Scan for the cell matching the given text and deliver its (x, y) coordinate at center. 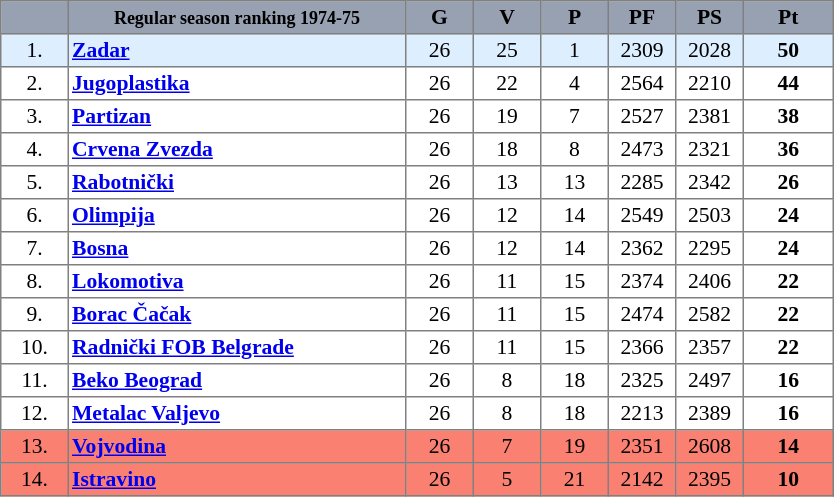
11. (35, 380)
36 (788, 150)
8. (35, 282)
2. (35, 84)
2309 (642, 50)
Partizan (237, 116)
44 (788, 84)
Crvena Zvezda (237, 150)
P (575, 18)
PS (710, 18)
3. (35, 116)
7. (35, 248)
2285 (642, 182)
Rabotnički (237, 182)
21 (575, 480)
2342 (710, 182)
2608 (710, 446)
9. (35, 314)
Metalac Valjevo (237, 414)
Istravino (237, 480)
PF (642, 18)
2564 (642, 84)
2295 (710, 248)
V (507, 18)
2473 (642, 150)
5 (507, 480)
2213 (642, 414)
2325 (642, 380)
2549 (642, 216)
Jugoplastika (237, 84)
2497 (710, 380)
2395 (710, 480)
4 (575, 84)
Bosna (237, 248)
2357 (710, 348)
6. (35, 216)
4. (35, 150)
2406 (710, 282)
Beko Beograd (237, 380)
2527 (642, 116)
Pt (788, 18)
14. (35, 480)
2321 (710, 150)
38 (788, 116)
1 (575, 50)
2503 (710, 216)
5. (35, 182)
G (440, 18)
Olimpija (237, 216)
12. (35, 414)
10 (788, 480)
50 (788, 50)
10. (35, 348)
2351 (642, 446)
Radnički FOB Belgrade (237, 348)
13. (35, 446)
25 (507, 50)
2028 (710, 50)
Lokomotiva (237, 282)
Zadar (237, 50)
1. (35, 50)
2582 (710, 314)
2374 (642, 282)
2142 (642, 480)
2474 (642, 314)
2381 (710, 116)
2389 (710, 414)
Borac Čačak (237, 314)
2366 (642, 348)
Vojvodina (237, 446)
2362 (642, 248)
Regular season ranking 1974-75 (237, 18)
2210 (710, 84)
